Extract the [X, Y] coordinate from the center of the cell holding the provided text.  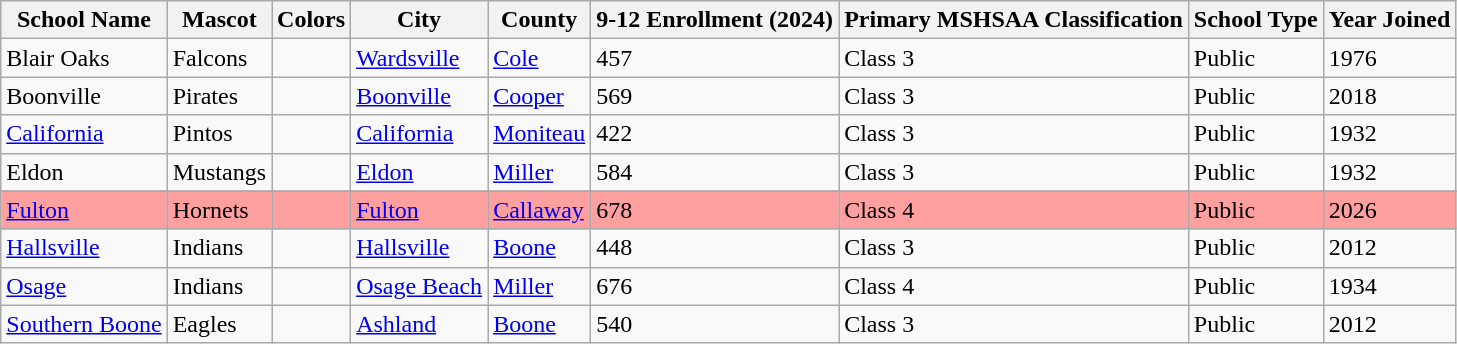
Colors [312, 20]
Cooper [540, 96]
2026 [1390, 210]
Hornets [219, 210]
City [420, 20]
Falcons [219, 58]
1934 [1390, 286]
Year Joined [1390, 20]
448 [715, 248]
Blair Oaks [84, 58]
Osage Beach [420, 286]
School Name [84, 20]
Primary MSHSAA Classification [1014, 20]
Callaway [540, 210]
9-12 Enrollment (2024) [715, 20]
457 [715, 58]
Osage [84, 286]
676 [715, 286]
Mascot [219, 20]
584 [715, 172]
678 [715, 210]
Pintos [219, 134]
Moniteau [540, 134]
Eagles [219, 324]
Mustangs [219, 172]
2018 [1390, 96]
Wardsville [420, 58]
422 [715, 134]
Cole [540, 58]
Ashland [420, 324]
1976 [1390, 58]
County [540, 20]
School Type [1256, 20]
569 [715, 96]
540 [715, 324]
Pirates [219, 96]
Southern Boone [84, 324]
